Capture the cell that displays the provided text and extract its [X, Y] central coordinate. 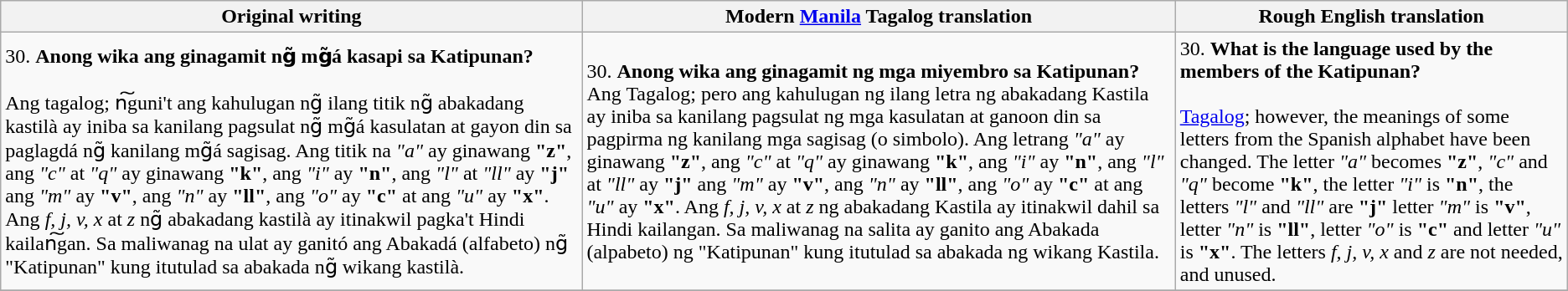
Rough English translation [1371, 17]
Modern Manila Tagalog translation [879, 17]
Original writing [291, 17]
